Capture the cell that displays the provided text and extract its [x, y] central coordinate. 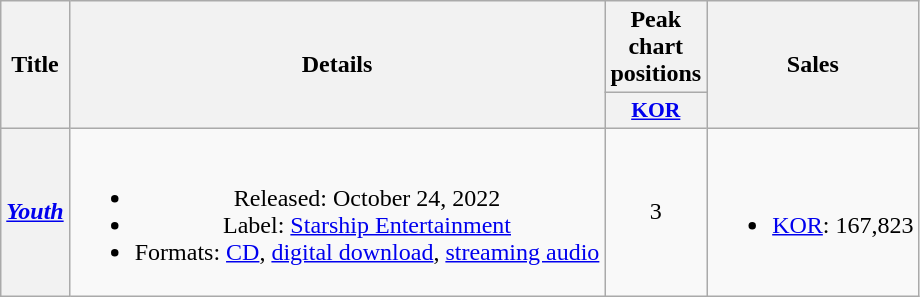
Sales [813, 65]
Title [35, 65]
Details [337, 65]
Released: October 24, 2022Label: Starship EntertainmentFormats: CD, digital download, streaming audio [337, 212]
KOR [656, 111]
Peak chart positions [656, 47]
KOR: 167,823 [813, 212]
3 [656, 212]
Youth [35, 212]
